Locate the cell with the specified text and output its (X, Y) center coordinate. 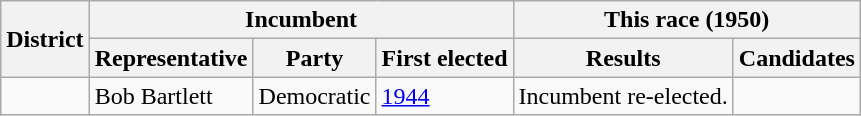
First elected (444, 58)
1944 (444, 96)
Results (623, 58)
Incumbent re-elected. (623, 96)
Incumbent (301, 20)
Representative (171, 58)
Bob Bartlett (171, 96)
Party (314, 58)
Candidates (796, 58)
Democratic (314, 96)
District (45, 39)
This race (1950) (686, 20)
